Search for the cell housing the specified text and yield its (x, y) center coordinate. 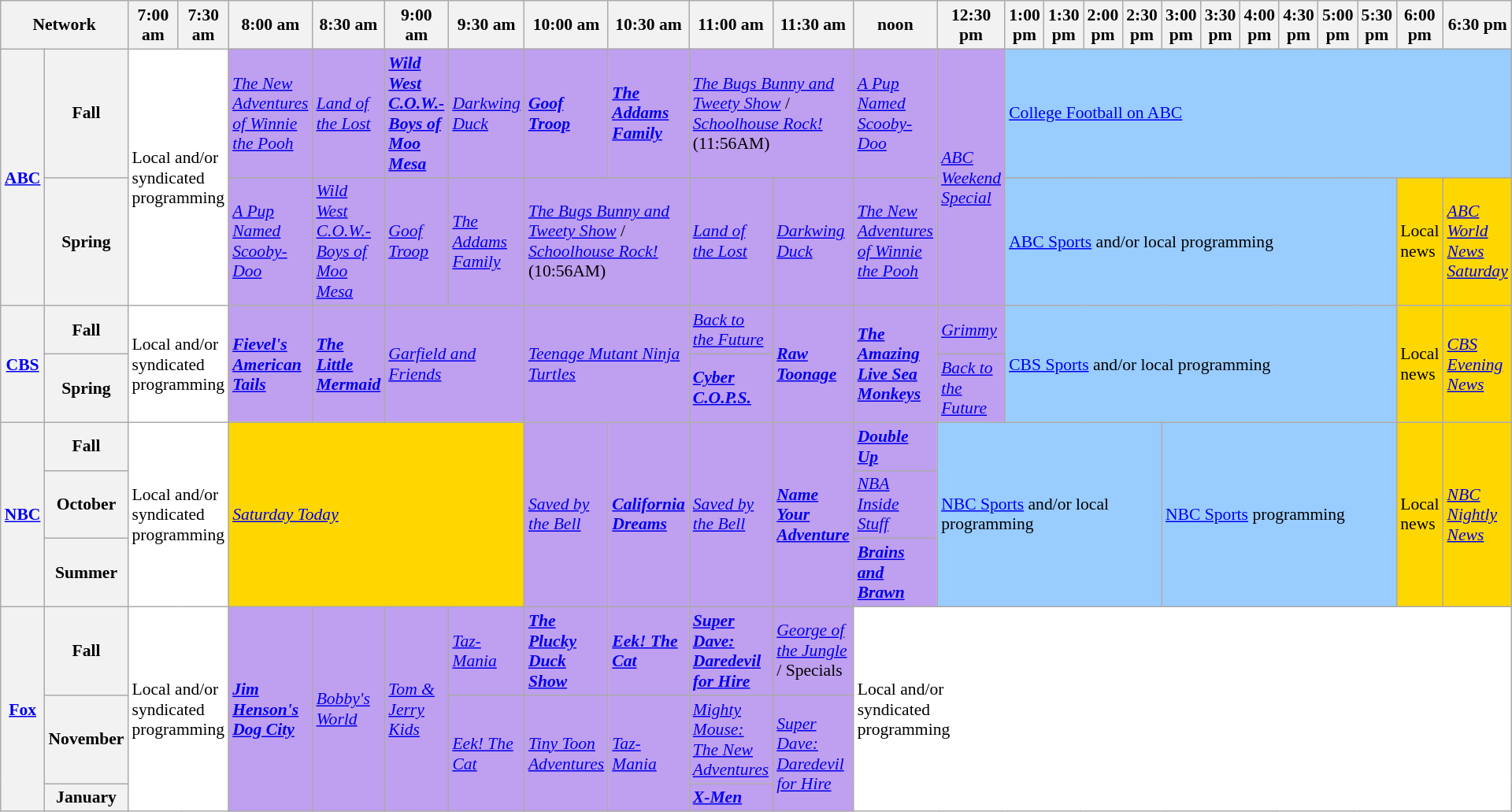
George of the Jungle / Specials (813, 651)
Cyber C.O.P.S. (731, 389)
6:00 pm (1419, 25)
Tiny Toon Adventures (566, 754)
October (86, 504)
7:00 am (153, 25)
CBS Evening News (1477, 365)
College Football on ABC (1258, 113)
noon (895, 25)
Grimmy (971, 331)
CBS (23, 365)
Fox (23, 710)
NBC Sports programming (1279, 514)
9:30 am (486, 25)
ABC Sports and/or local programming (1200, 241)
January (86, 798)
ABC (23, 177)
X-Men (731, 798)
8:00 am (270, 25)
The Little Mermaid (349, 365)
Garfield and Friends (454, 365)
1:30 pm (1064, 25)
The Bugs Bunny and Tweety Show / Schoolhouse Rock! (11:56AM) (772, 113)
11:00 am (731, 25)
Mighty Mouse: The New Adventures (731, 740)
Jim Henson's Dog City (270, 710)
The Plucky Duck Show (566, 651)
4:30 pm (1299, 25)
ABC World News Saturday (1477, 241)
3:00 pm (1181, 25)
The Amazing Live Sea Monkeys (895, 365)
2:30 pm (1142, 25)
Tom & Jerry Kids (416, 710)
Saturday Today (376, 514)
10:30 am (648, 25)
6:30 pm (1477, 25)
Double Up (895, 446)
Summer (86, 573)
Name Your Adventure (813, 514)
Teenage Mutant Ninja Turtles (606, 365)
11:30 am (813, 25)
NBC (23, 514)
ABC Weekend Special (971, 177)
CBS Sports and/or local programming (1200, 365)
10:00 am (566, 25)
The Bugs Bunny and Tweety Show / Schoolhouse Rock! (10:56AM) (606, 241)
12:30 pm (971, 25)
California Dreams (648, 514)
Raw Toonage (813, 365)
Fievel's American Tails (270, 365)
3:30 pm (1221, 25)
9:00 am (416, 25)
1:00 pm (1025, 25)
8:30 am (349, 25)
Bobby's World (349, 710)
5:00 pm (1338, 25)
Network (65, 25)
7:30 am (203, 25)
November (86, 740)
2:00 pm (1103, 25)
Brains and Brawn (895, 573)
NBA Inside Stuff (895, 504)
4:00 pm (1259, 25)
5:30 pm (1377, 25)
NBC Sports and/or local programming (1049, 514)
NBC Nightly News (1477, 514)
